Locate the cell with the specified text and output its [X, Y] center coordinate. 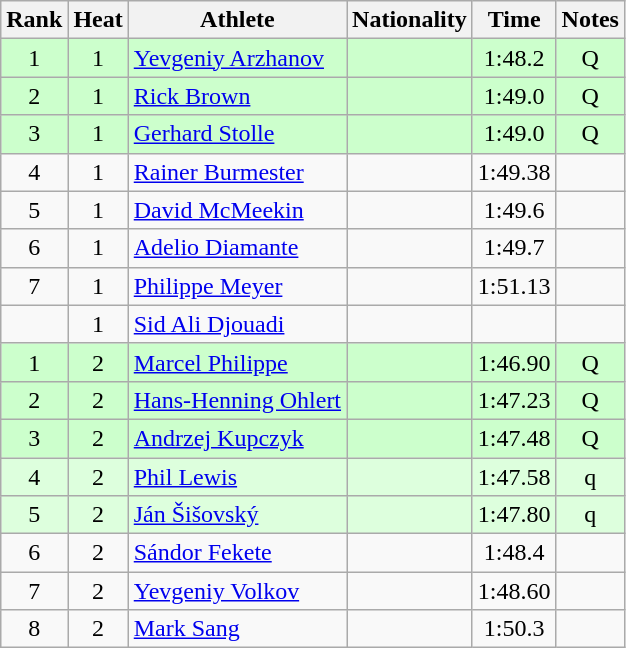
Mark Sang [237, 629]
Rank [34, 20]
Hans-Henning Ohlert [237, 400]
1:47.58 [514, 477]
Sándor Fekete [237, 553]
Phil Lewis [237, 477]
Heat [98, 20]
1:47.80 [514, 515]
1:49.6 [514, 210]
1:48.60 [514, 591]
Gerhard Stolle [237, 134]
Yevgeniy Arzhanov [237, 58]
Nationality [410, 20]
1:50.3 [514, 629]
Marcel Philippe [237, 362]
Yevgeniy Volkov [237, 591]
1:48.2 [514, 58]
1:47.48 [514, 438]
Athlete [237, 20]
Rick Brown [237, 96]
Adelio Diamante [237, 248]
1:51.13 [514, 286]
Ján Šišovský [237, 515]
1:46.90 [514, 362]
1:49.7 [514, 248]
1:48.4 [514, 553]
Sid Ali Djouadi [237, 324]
Time [514, 20]
1:49.38 [514, 172]
David McMeekin [237, 210]
Rainer Burmester [237, 172]
Philippe Meyer [237, 286]
Andrzej Kupczyk [237, 438]
Notes [590, 20]
8 [34, 629]
1:47.23 [514, 400]
